Search for the cell housing the specified text and yield its [X, Y] center coordinate. 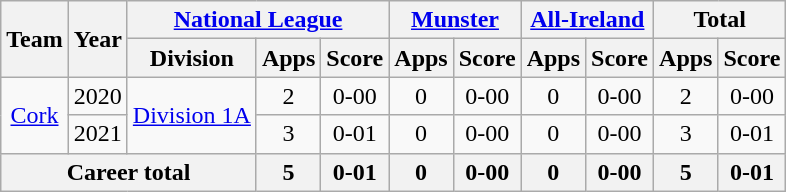
Division [192, 58]
2020 [98, 96]
All-Ireland [587, 20]
Team [35, 39]
2021 [98, 134]
Total [720, 20]
Munster [455, 20]
Career total [129, 172]
Cork [35, 115]
National League [258, 20]
Division 1A [192, 115]
Year [98, 39]
